Scan for the cell matching the given text and deliver its (x, y) coordinate at center. 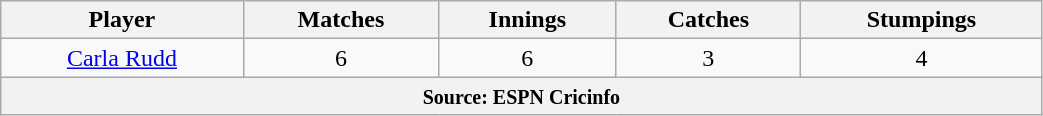
Stumpings (922, 20)
Innings (528, 20)
Matches (341, 20)
Source: ESPN Cricinfo (522, 96)
4 (922, 58)
Carla Rudd (122, 58)
3 (708, 58)
Player (122, 20)
Catches (708, 20)
